Scan for the cell matching the given text and deliver its (x, y) coordinate at center. 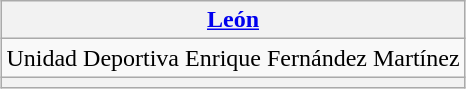
León (233, 20)
Unidad Deportiva Enrique Fernández Martínez (233, 58)
